Extract the [x, y] coordinate from the center of the cell holding the provided text.  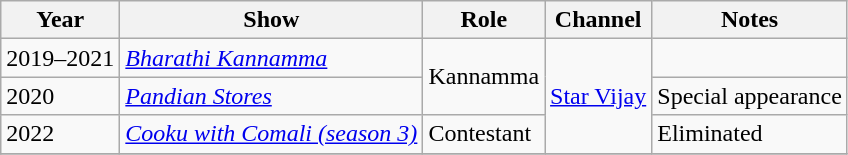
Role [484, 20]
2019–2021 [60, 58]
Show [272, 20]
Star Vijay [598, 96]
Bharathi Kannamma [272, 58]
Special appearance [750, 96]
Cooku with Comali (season 3) [272, 134]
Pandian Stores [272, 96]
2020 [60, 96]
Notes [750, 20]
Year [60, 20]
2022 [60, 134]
Eliminated [750, 134]
Channel [598, 20]
Kannamma [484, 77]
Contestant [484, 134]
